Find where the given text appears and provide that cell's center as (X, Y) coordinate. 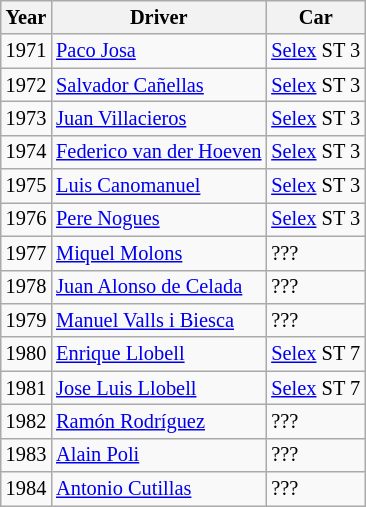
Antonio Cutillas (158, 489)
Luis Canomanuel (158, 186)
Driver (158, 17)
Manuel Valls i Biesca (158, 320)
Miquel Molons (158, 253)
Ramón Rodríguez (158, 421)
Car (316, 17)
1979 (26, 320)
1974 (26, 152)
1978 (26, 287)
1983 (26, 455)
Salvador Cañellas (158, 85)
1973 (26, 118)
Alain Poli (158, 455)
Juan Alonso de Celada (158, 287)
Pere Nogues (158, 219)
Juan Villacieros (158, 118)
Jose Luis Llobell (158, 388)
Enrique Llobell (158, 354)
1975 (26, 186)
1980 (26, 354)
1971 (26, 51)
Paco Josa (158, 51)
Federico van der Hoeven (158, 152)
1984 (26, 489)
1976 (26, 219)
1981 (26, 388)
Year (26, 17)
1972 (26, 85)
1977 (26, 253)
1982 (26, 421)
